Return (X, Y) of the center of cell containing provided text 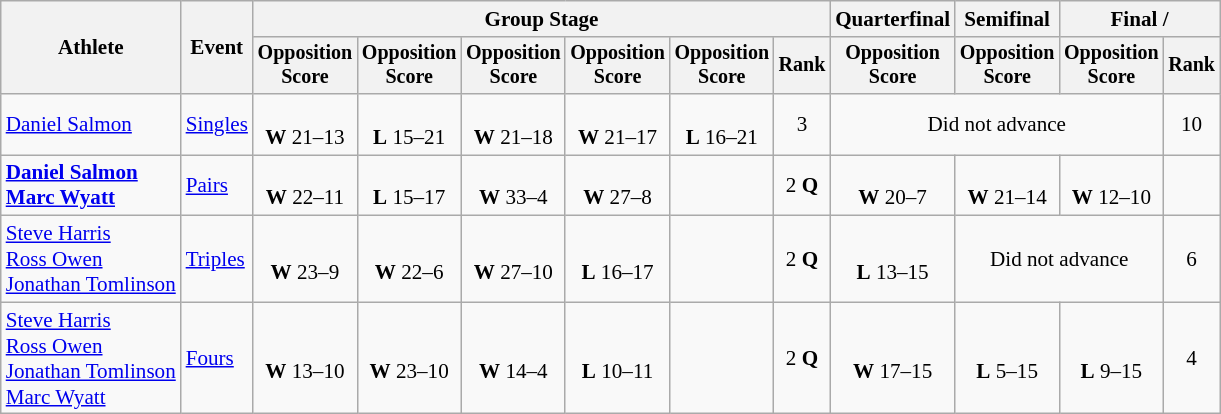
W 23–10 (409, 358)
W 21–14 (1007, 186)
Steve HarrisRoss OwenJonathan TomlinsonMarc Wyatt (91, 358)
Singles (217, 124)
Steve HarrisRoss OwenJonathan Tomlinson (91, 259)
L 16–17 (617, 259)
L 16–21 (722, 124)
Daniel Salmon (91, 124)
3 (802, 124)
Daniel SalmonMarc Wyatt (91, 186)
L 15–17 (409, 186)
W 27–8 (617, 186)
Athlete (91, 48)
W 22–11 (305, 186)
Pairs (217, 186)
Event (217, 48)
W 14–4 (513, 358)
Triples (217, 259)
10 (1191, 124)
Semifinal (1007, 18)
W 21–13 (305, 124)
Fours (217, 358)
L 13–15 (892, 259)
W 21–18 (513, 124)
4 (1191, 358)
Final / (1139, 18)
W 17–15 (892, 358)
W 12–10 (1111, 186)
W 21–17 (617, 124)
W 22–6 (409, 259)
W 33–4 (513, 186)
Group Stage (542, 18)
L 5–15 (1007, 358)
W 27–10 (513, 259)
W 20–7 (892, 186)
L 9–15 (1111, 358)
W 23–9 (305, 259)
L 15–21 (409, 124)
W 13–10 (305, 358)
Quarterfinal (892, 18)
L 10–11 (617, 358)
6 (1191, 259)
